Return (X, Y) of the center of cell containing provided text 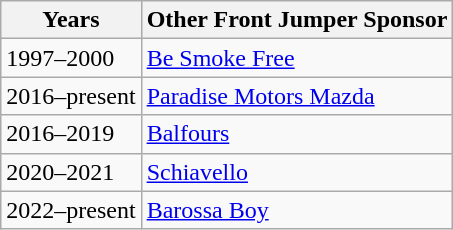
1997–2000 (71, 58)
Be Smoke Free (297, 58)
Paradise Motors Mazda (297, 96)
2016–present (71, 96)
2016–2019 (71, 134)
Schiavello (297, 172)
2022–present (71, 210)
Barossa Boy (297, 210)
Balfours (297, 134)
2020–2021 (71, 172)
Years (71, 20)
Other Front Jumper Sponsor (297, 20)
